Detect which cell encompasses the target text, then output its [X, Y] center coordinate. 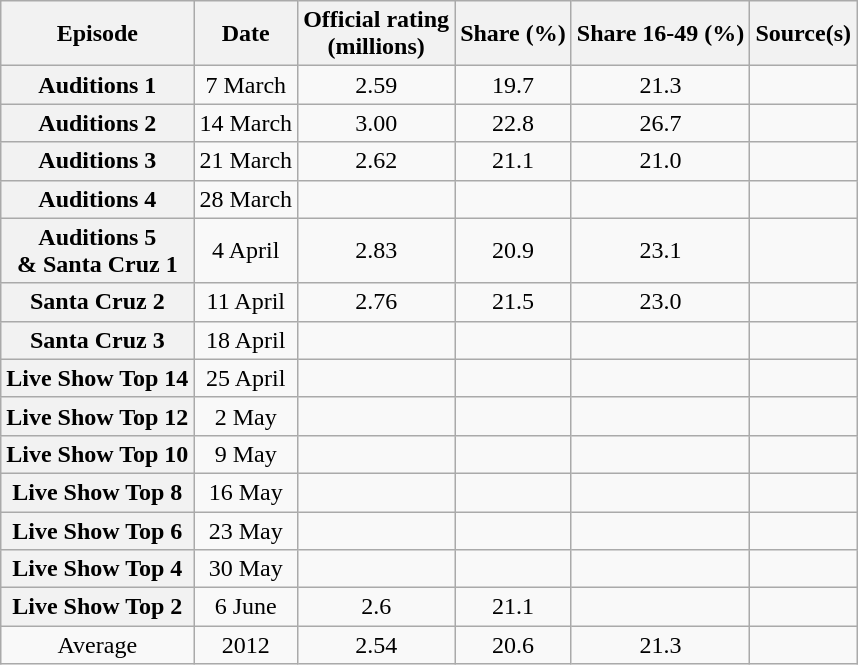
Episode [98, 34]
23.1 [660, 250]
Auditions 5& Santa Cruz 1 [98, 250]
Auditions 1 [98, 85]
14 March [246, 123]
23.0 [660, 302]
Live Show Top 12 [98, 416]
25 April [246, 378]
23 May [246, 531]
Official rating(millions) [376, 34]
4 April [246, 250]
30 May [246, 569]
3.00 [376, 123]
21.0 [660, 161]
22.8 [514, 123]
Share 16-49 (%) [660, 34]
7 March [246, 85]
28 March [246, 199]
Live Show Top 14 [98, 378]
Live Show Top 6 [98, 531]
Date [246, 34]
2 May [246, 416]
Auditions 3 [98, 161]
Average [98, 645]
Share (%) [514, 34]
2.62 [376, 161]
26.7 [660, 123]
Live Show Top 2 [98, 607]
6 June [246, 607]
Auditions 4 [98, 199]
Live Show Top 4 [98, 569]
9 May [246, 454]
2.6 [376, 607]
19.7 [514, 85]
21 March [246, 161]
2012 [246, 645]
2.54 [376, 645]
20.9 [514, 250]
Live Show Top 8 [98, 492]
Santa Cruz 2 [98, 302]
20.6 [514, 645]
Santa Cruz 3 [98, 340]
2.59 [376, 85]
Live Show Top 10 [98, 454]
18 April [246, 340]
2.83 [376, 250]
Auditions 2 [98, 123]
11 April [246, 302]
21.5 [514, 302]
2.76 [376, 302]
16 May [246, 492]
Source(s) [804, 34]
